Identify which cell holds the provided text, then report its [x, y] central coordinate. 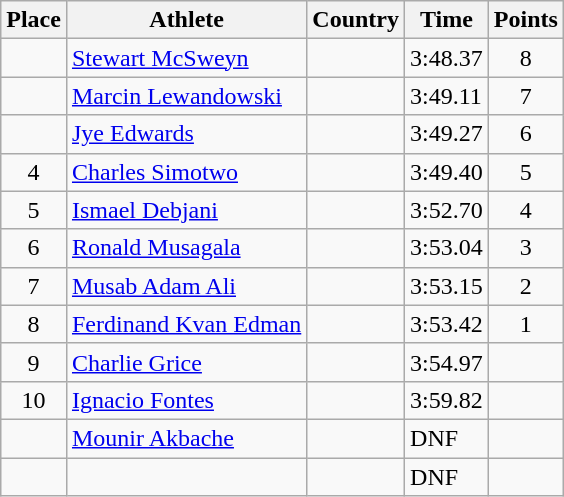
3:53.15 [447, 286]
3:59.82 [447, 400]
Ferdinand Kvan Edman [186, 324]
Stewart McSweyn [186, 58]
3:53.42 [447, 324]
Place [34, 20]
Ignacio Fontes [186, 400]
3:49.11 [447, 96]
3:54.97 [447, 362]
3:52.70 [447, 210]
2 [526, 286]
3:53.04 [447, 248]
Charles Simotwo [186, 172]
Ismael Debjani [186, 210]
10 [34, 400]
3:49.27 [447, 134]
3 [526, 248]
3:48.37 [447, 58]
3:49.40 [447, 172]
Ronald Musagala [186, 248]
Country [356, 20]
Jye Edwards [186, 134]
Musab Adam Ali [186, 286]
9 [34, 362]
Time [447, 20]
1 [526, 324]
Charlie Grice [186, 362]
Athlete [186, 20]
Marcin Lewandowski [186, 96]
Points [526, 20]
Mounir Akbache [186, 438]
